Capture the cell that displays the provided text and extract its [x, y] central coordinate. 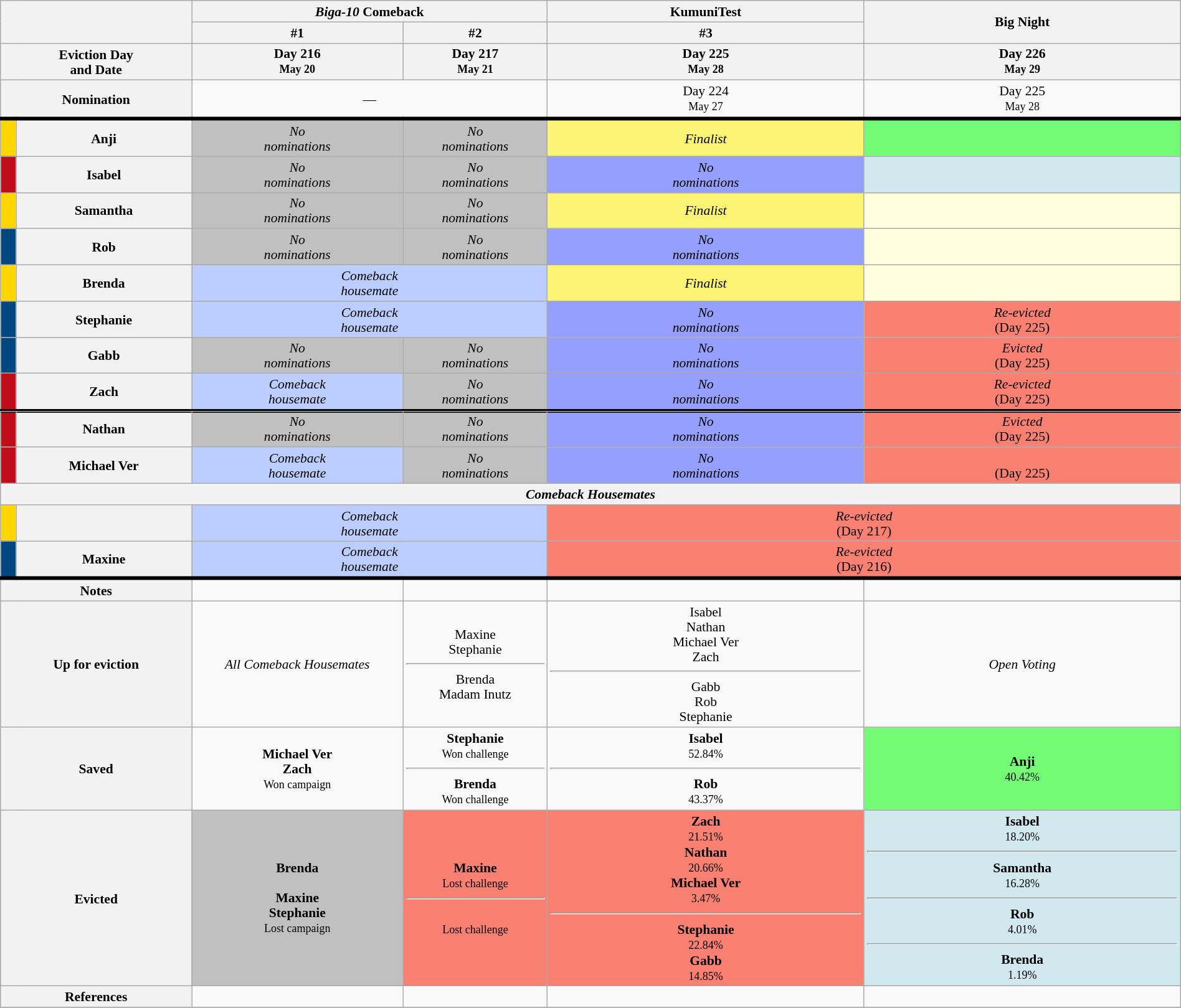
Isabel [104, 174]
Saved [96, 769]
Stephanie [104, 319]
#1 [298, 32]
Day 224May 27 [706, 100]
IsabelNathanMichael VerZachGabbRobStephanie [706, 665]
Michael Ver [104, 466]
Day 226May 29 [1022, 62]
KumuniTest [706, 11]
— [370, 100]
References [96, 997]
Open Voting [1022, 665]
StephanieWon challengeBrendaWon challenge [475, 769]
Isabel18.20%Samantha16.28%Rob4.01%Brenda1.19% [1022, 898]
Evicted [96, 898]
Nathan [104, 429]
Maxine [104, 560]
Biga-10 Comeback [370, 11]
Eviction Dayand Date [96, 62]
Day 217May 21 [475, 62]
Gabb [104, 356]
Big Night [1022, 22]
Zach21.51%Nathan20.66%Michael Ver3.47%Stephanie22.84%Gabb14.85% [706, 898]
Up for eviction [96, 665]
#2 [475, 32]
All Comeback Housemates [298, 665]
Notes [96, 590]
Re-evicted(Day 217) [864, 523]
Michael VerZachWon campaign [298, 769]
MaxineStephanieBrendaMadam Inutz [475, 665]
Samantha [104, 210]
Day 216May 20 [298, 62]
Re-evicted(Day 216) [864, 560]
Zach [104, 392]
#3 [706, 32]
Nomination [96, 100]
Isabel52.84%Rob43.37% [706, 769]
Comeback Housemates [590, 494]
(Day 225) [1022, 466]
Anji [104, 138]
BrendaMaxineStephanieLost campaign [298, 898]
Rob [104, 247]
Brenda [104, 283]
Anji40.42% [1022, 769]
MaxineLost challengeLost challenge [475, 898]
